Find where the given text appears and provide that cell's center as [X, Y] coordinate. 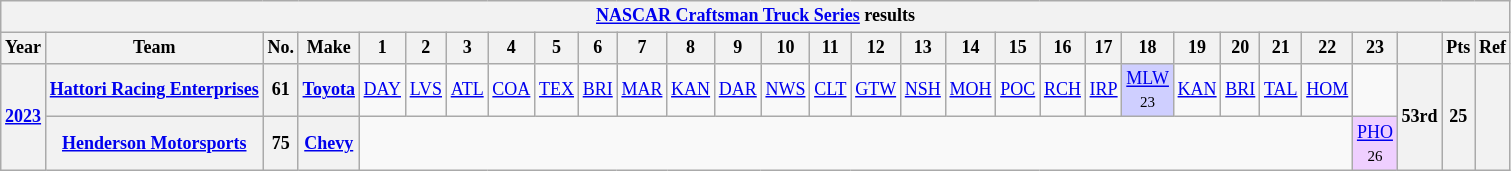
6 [598, 48]
DAR [738, 90]
16 [1063, 48]
NSH [922, 90]
12 [876, 48]
HOM [1328, 90]
4 [512, 48]
61 [280, 90]
10 [786, 48]
RCH [1063, 90]
9 [738, 48]
COA [512, 90]
POC [1018, 90]
NASCAR Craftsman Truck Series results [756, 16]
NWS [786, 90]
TAL [1281, 90]
1 [382, 48]
Hattori Racing Enterprises [154, 90]
Toyota [328, 90]
2 [426, 48]
20 [1240, 48]
MAR [642, 90]
Pts [1458, 48]
8 [691, 48]
21 [1281, 48]
7 [642, 48]
2023 [24, 116]
5 [557, 48]
75 [280, 144]
IRP [1104, 90]
CLT [830, 90]
15 [1018, 48]
53rd [1420, 116]
11 [830, 48]
No. [280, 48]
25 [1458, 116]
13 [922, 48]
ATL [467, 90]
Ref [1493, 48]
GTW [876, 90]
MLW23 [1148, 90]
Henderson Motorsports [154, 144]
TEX [557, 90]
22 [1328, 48]
DAY [382, 90]
MOH [970, 90]
23 [1376, 48]
14 [970, 48]
Make [328, 48]
Chevy [328, 144]
Team [154, 48]
3 [467, 48]
18 [1148, 48]
19 [1197, 48]
Year [24, 48]
PHO26 [1376, 144]
LVS [426, 90]
17 [1104, 48]
